Pinpoint the cell where the given text exists, returning its (X, Y) midpoint coordinate. 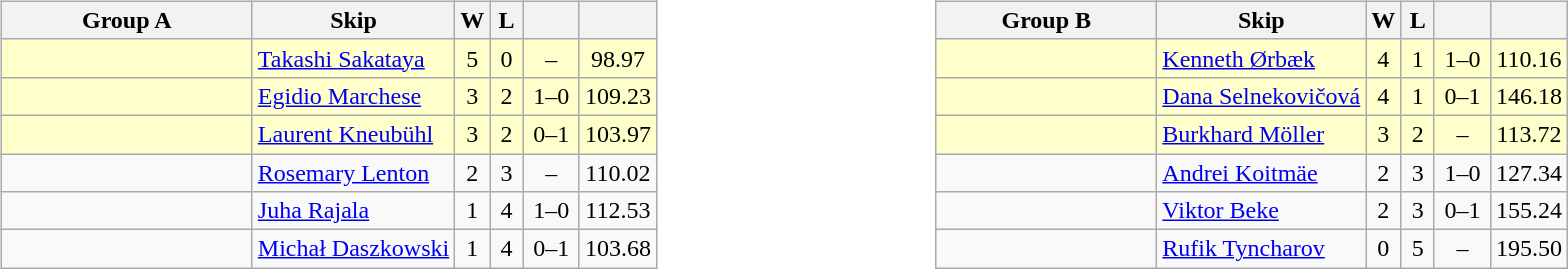
155.24 (1528, 211)
98.97 (618, 58)
Group A (126, 20)
Rosemary Lenton (353, 173)
Andrei Koitmäe (1262, 173)
Burkhard Möller (1262, 134)
110.16 (1528, 58)
103.97 (618, 134)
146.18 (1528, 96)
112.53 (618, 211)
Rufik Tyncharov (1262, 249)
Viktor Beke (1262, 211)
Michał Daszkowski (353, 249)
109.23 (618, 96)
Dana Selnekovičová (1262, 96)
Juha Rajala (353, 211)
Kenneth Ørbæk (1262, 58)
Egidio Marchese (353, 96)
103.68 (618, 249)
127.34 (1528, 173)
195.50 (1528, 249)
110.02 (618, 173)
Takashi Sakataya (353, 58)
Group B (1046, 20)
113.72 (1528, 134)
Laurent Kneubühl (353, 134)
